Identify which cell holds the provided text, then report its [x, y] central coordinate. 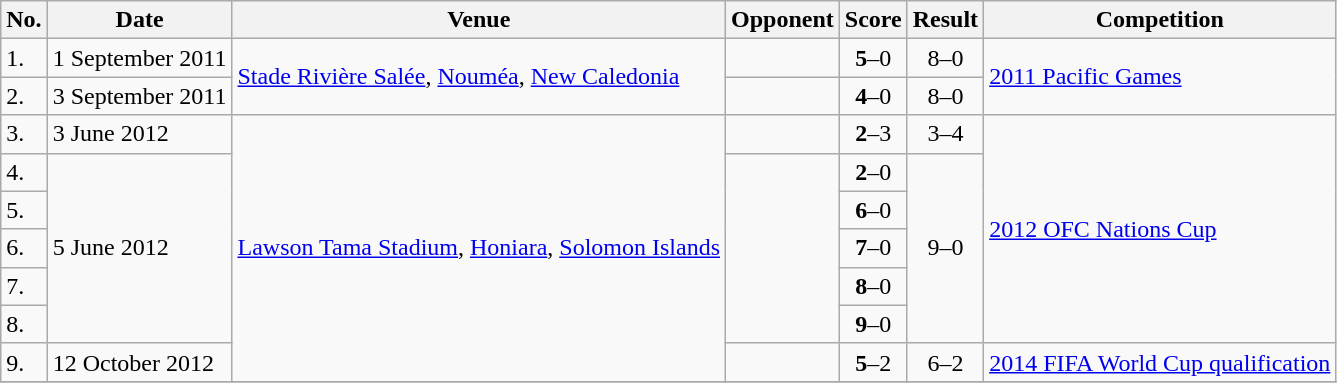
2–3 [873, 134]
7. [24, 286]
2014 FIFA World Cup qualification [1160, 362]
8. [24, 324]
Opponent [783, 20]
Date [140, 20]
5 June 2012 [140, 248]
3 September 2011 [140, 96]
3–4 [945, 134]
5–2 [873, 362]
12 October 2012 [140, 362]
7–0 [873, 248]
1 September 2011 [140, 58]
2011 Pacific Games [1160, 77]
6. [24, 248]
2012 OFC Nations Cup [1160, 229]
Competition [1160, 20]
9. [24, 362]
Result [945, 20]
No. [24, 20]
6–2 [945, 362]
5. [24, 210]
Stade Rivière Salée, Nouméa, New Caledonia [479, 77]
Lawson Tama Stadium, Honiara, Solomon Islands [479, 248]
1. [24, 58]
4. [24, 172]
2–0 [873, 172]
Venue [479, 20]
3 June 2012 [140, 134]
2. [24, 96]
Score [873, 20]
3. [24, 134]
4–0 [873, 96]
5–0 [873, 58]
6–0 [873, 210]
